Locate the cell with the specified text and output its (X, Y) center coordinate. 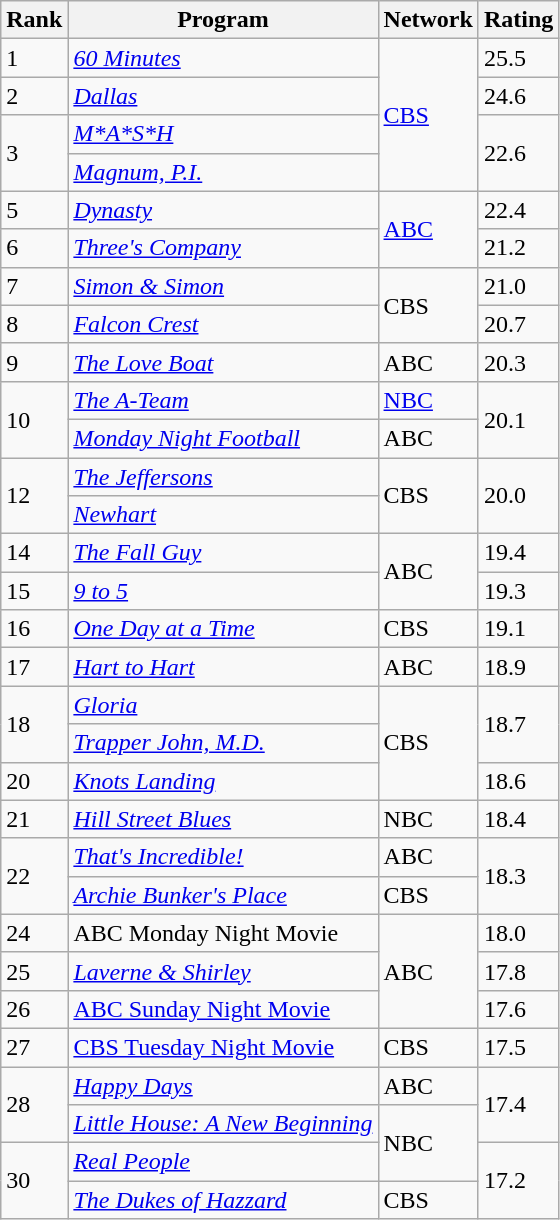
18 (34, 724)
Monday Night Football (223, 438)
Magnum, P.I. (223, 172)
24 (34, 933)
Gloria (223, 705)
Hill Street Blues (223, 819)
1 (34, 58)
60 Minutes (223, 58)
Program (223, 20)
21.0 (518, 286)
Dallas (223, 96)
The Love Boat (223, 362)
8 (34, 324)
30 (34, 1181)
6 (34, 248)
17 (34, 667)
18.3 (518, 876)
ABC Sunday Night Movie (223, 1009)
19.4 (518, 553)
9 (34, 362)
17.6 (518, 1009)
16 (34, 629)
19.1 (518, 629)
21.2 (518, 248)
19.3 (518, 591)
17.8 (518, 971)
14 (34, 553)
The Fall Guy (223, 553)
25 (34, 971)
22 (34, 876)
Network (428, 20)
Trapper John, M.D. (223, 743)
18.4 (518, 819)
ABC Monday Night Movie (223, 933)
That's Incredible! (223, 857)
Happy Days (223, 1085)
20.3 (518, 362)
25.5 (518, 58)
17.2 (518, 1181)
10 (34, 419)
9 to 5 (223, 591)
20.0 (518, 496)
17.5 (518, 1047)
20.7 (518, 324)
Simon & Simon (223, 286)
M*A*S*H (223, 134)
18.0 (518, 933)
Knots Landing (223, 781)
Rank (34, 20)
2 (34, 96)
15 (34, 591)
20 (34, 781)
20.1 (518, 419)
CBS Tuesday Night Movie (223, 1047)
Falcon Crest (223, 324)
Archie Bunker's Place (223, 895)
The Jeffersons (223, 477)
24.6 (518, 96)
27 (34, 1047)
22.6 (518, 153)
21 (34, 819)
Real People (223, 1162)
18.9 (518, 667)
One Day at a Time (223, 629)
17.4 (518, 1104)
3 (34, 153)
18.7 (518, 724)
Dynasty (223, 210)
Laverne & Shirley (223, 971)
26 (34, 1009)
Newhart (223, 515)
The Dukes of Hazzard (223, 1200)
22.4 (518, 210)
18.6 (518, 781)
Rating (518, 20)
28 (34, 1104)
Hart to Hart (223, 667)
12 (34, 496)
Three's Company (223, 248)
Little House: A New Beginning (223, 1124)
5 (34, 210)
The A-Team (223, 400)
7 (34, 286)
